Identify which cell holds the provided text, then report its [x, y] central coordinate. 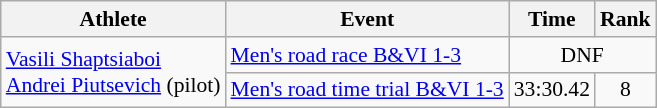
Men's road time trial B&VI 1-3 [368, 90]
8 [626, 90]
Time [552, 19]
DNF [582, 55]
Rank [626, 19]
Vasili Shaptsiaboi Andrei Piutsevich (pilot) [114, 72]
Event [368, 19]
33:30.42 [552, 90]
Men's road race B&VI 1-3 [368, 55]
Athlete [114, 19]
